For the text-containing cell, return its midpoint in (x, y) coordinate format. 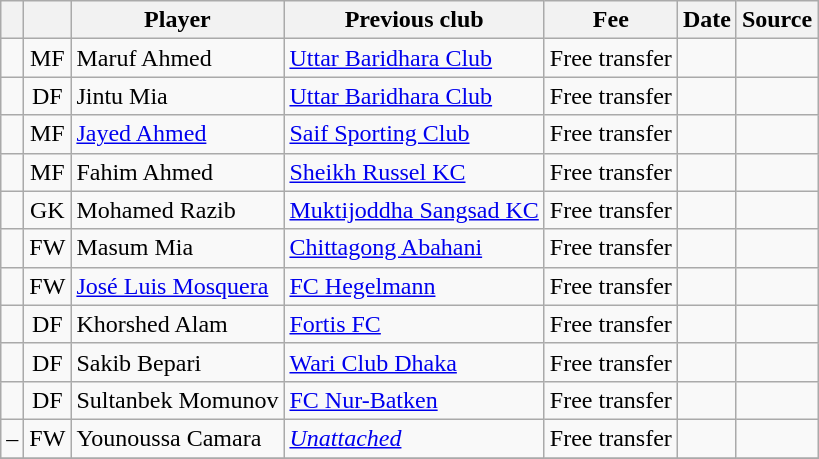
Muktijoddha Sangsad KC (414, 210)
Masum Mia (178, 248)
Jintu Mia (178, 96)
Fortis FC (414, 324)
Fahim Ahmed (178, 172)
Previous club (414, 20)
Sheikh Russel KC (414, 172)
– (12, 438)
Wari Club Dhaka (414, 362)
Sultanbek Momunov (178, 400)
Chittagong Abahani (414, 248)
José Luis Mosquera (178, 286)
Jayed Ahmed (178, 134)
Sakib Bepari (178, 362)
Khorshed Alam (178, 324)
Player (178, 20)
Younoussa Camara (178, 438)
FC Nur-Batken (414, 400)
FC Hegelmann (414, 286)
Source (776, 20)
GK (48, 210)
Fee (610, 20)
Date (706, 20)
Saif Sporting Club (414, 134)
Mohamed Razib (178, 210)
Unattached (414, 438)
Maruf Ahmed (178, 58)
